Scan for the cell matching the given text and deliver its (X, Y) coordinate at center. 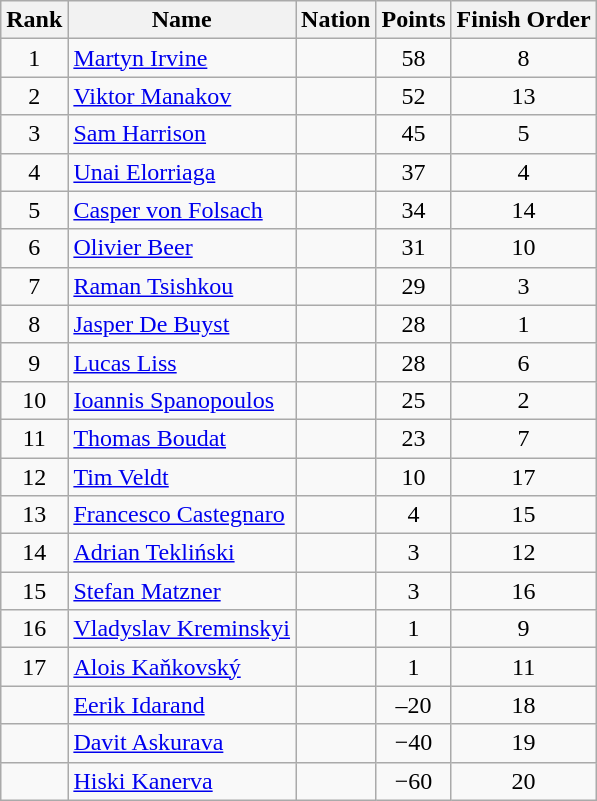
Martyn Irvine (182, 58)
Olivier Beer (182, 248)
Hiski Kanerva (182, 781)
Lucas Liss (182, 362)
25 (414, 400)
Alois Kaňkovský (182, 667)
Francesco Castegnaro (182, 515)
20 (524, 781)
29 (414, 286)
18 (524, 705)
31 (414, 248)
Adrian Tekliński (182, 553)
–20 (414, 705)
19 (524, 743)
−60 (414, 781)
−40 (414, 743)
Eerik Idarand (182, 705)
23 (414, 438)
Raman Tsishkou (182, 286)
Nation (336, 20)
Viktor Manakov (182, 96)
37 (414, 172)
34 (414, 210)
Casper von Folsach (182, 210)
Points (414, 20)
58 (414, 58)
Unai Elorriaga (182, 172)
Name (182, 20)
Jasper De Buyst (182, 324)
Ioannis Spanopoulos (182, 400)
Finish Order (524, 20)
52 (414, 96)
Tim Veldt (182, 477)
Rank (34, 20)
Sam Harrison (182, 134)
Thomas Boudat (182, 438)
45 (414, 134)
Stefan Matzner (182, 591)
Vladyslav Kreminskyi (182, 629)
Davit Askurava (182, 743)
